From the cell containing the given text, extract its center point as (X, Y) coordinate. 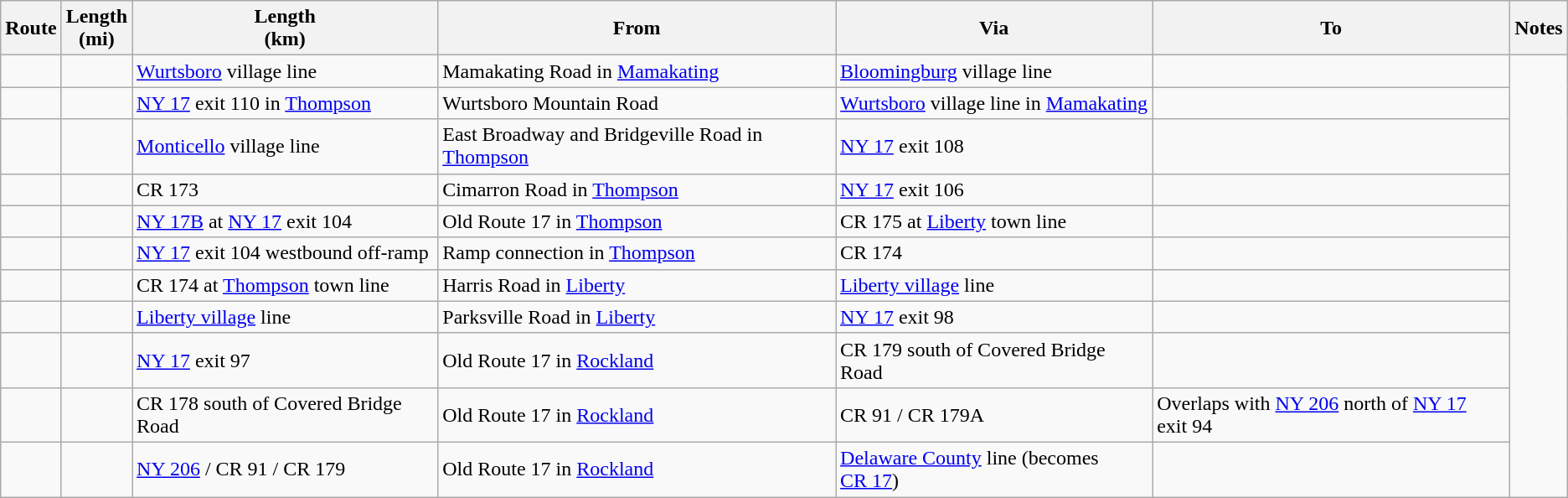
Overlaps with NY 206 north of NY 17 exit 94 (1332, 414)
NY 17B at NY 17 exit 104 (285, 221)
NY 17 exit 110 in Thompson (285, 103)
CR 173 (285, 189)
Old Route 17 in Thompson (637, 221)
NY 17 exit 106 (994, 189)
East Broadway and Bridgeville Road in Thompson (637, 146)
CR 174 (994, 253)
NY 17 exit 104 westbound off-ramp (285, 253)
Wurtsboro village line in Mamakating (994, 103)
NY 17 exit 108 (994, 146)
Length(mi) (96, 29)
Wurtsboro Mountain Road (637, 103)
From (637, 29)
Ramp connection in Thompson (637, 253)
Harris Road in Liberty (637, 285)
NY 17 exit 98 (994, 317)
Monticello village line (285, 146)
CR 175 at Liberty town line (994, 221)
NY 17 exit 97 (285, 361)
Notes (1539, 29)
Route (31, 29)
Mamakating Road in Mamakating (637, 71)
Delaware County line (becomes CR 17) (994, 469)
CR 174 at Thompson town line (285, 285)
Cimarron Road in Thompson (637, 189)
Wurtsboro village line (285, 71)
Bloomingburg village line (994, 71)
CR 91 / CR 179A (994, 414)
CR 178 south of Covered Bridge Road (285, 414)
Length(km) (285, 29)
Via (994, 29)
CR 179 south of Covered Bridge Road (994, 361)
NY 206 / CR 91 / CR 179 (285, 469)
Parksville Road in Liberty (637, 317)
To (1332, 29)
